For the text-containing cell, return its midpoint in (X, Y) coordinate format. 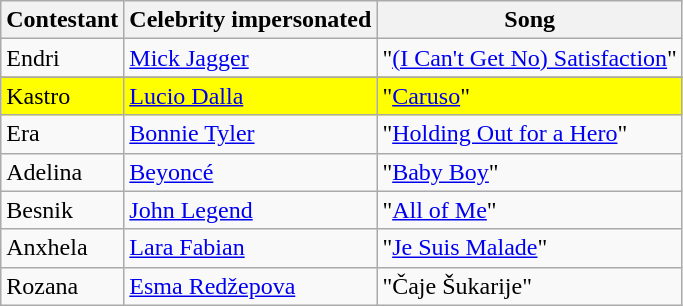
Adelina (62, 172)
Mick Jagger (250, 58)
Celebrity impersonated (250, 20)
"Holding Out for a Hero" (530, 134)
"Baby Boy" (530, 172)
Era (62, 134)
Lara Fabian (250, 248)
"Je Suis Malade" (530, 248)
Beyoncé (250, 172)
Bonnie Tyler (250, 134)
"Caruso" (530, 96)
Rozana (62, 286)
Endri (62, 58)
Lucio Dalla (250, 96)
Kastro (62, 96)
Contestant (62, 20)
"Čaje Šukarije" (530, 286)
"All of Me" (530, 210)
Besnik (62, 210)
John Legend (250, 210)
Esma Redžepova (250, 286)
"(I Can't Get No) Satisfaction" (530, 58)
Anxhela (62, 248)
Song (530, 20)
